Find where the given text appears and provide that cell's center as (x, y) coordinate. 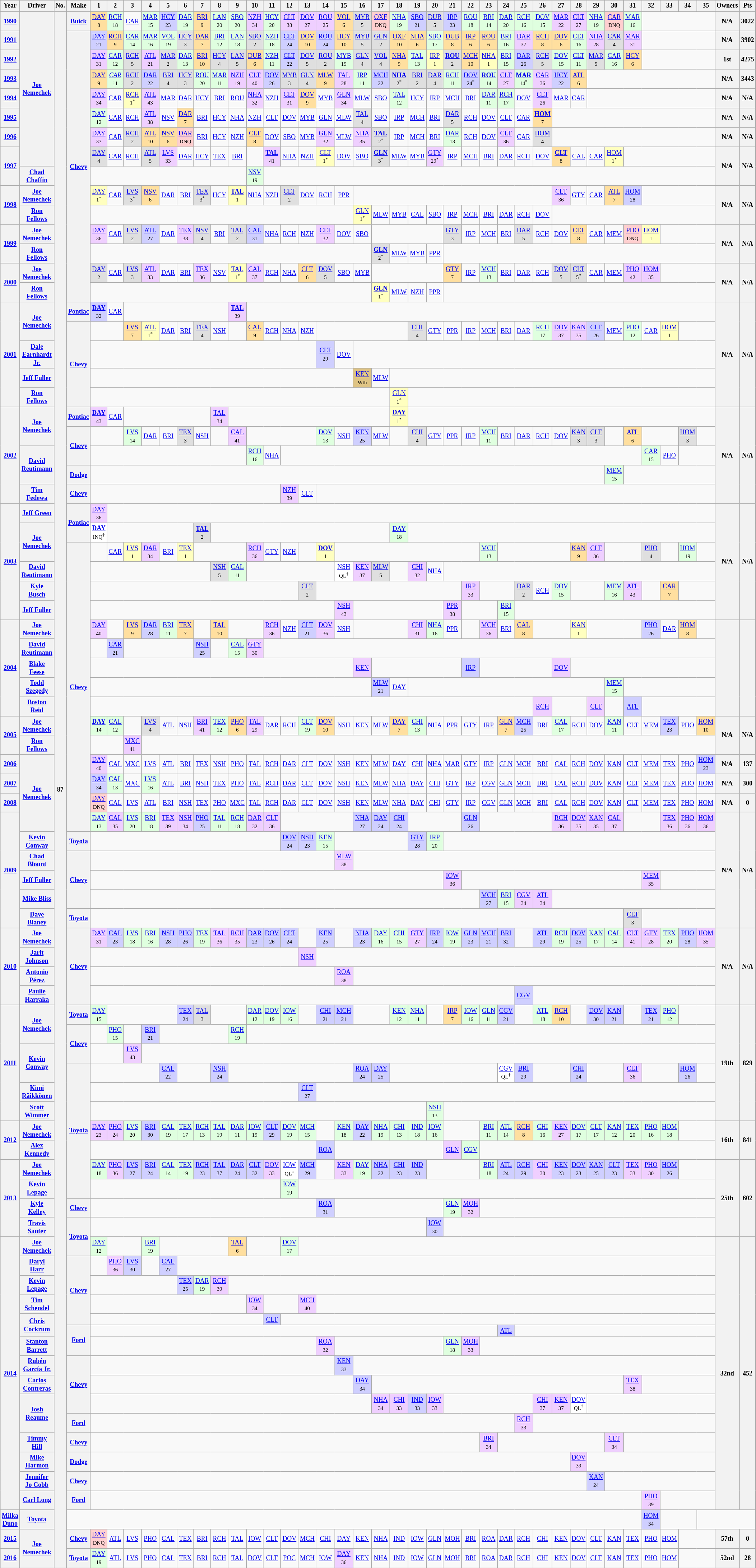
8 (219, 6)
CHI16 (543, 1131)
CLT19 (307, 726)
KAN9 (579, 552)
DAY15 (99, 1015)
DAR24 (237, 1169)
DOV39 (579, 1462)
LVS33 (168, 157)
RCH29 (524, 1169)
2010 (10, 967)
CHI32 (417, 571)
CHI15 (399, 938)
35 (706, 6)
TEX21 (651, 1015)
MOH32 (470, 1208)
DAR20 (506, 21)
NZH11 (272, 60)
BRI12 (219, 41)
BRI24 (150, 1169)
32nd (728, 1373)
DOV35 (579, 822)
RCH13 (202, 1131)
LVS2 (133, 234)
CHI23 (399, 1169)
KENWth (362, 378)
MAR31 (633, 41)
DOV24* (470, 79)
NZH19 (237, 79)
Chris Cockrum (37, 1325)
CLT31 (289, 98)
KEN23 (561, 1169)
CAL35 (115, 822)
7 (202, 6)
31 (633, 6)
TEX17 (185, 1131)
IND33 (417, 1404)
Owners (728, 6)
PHO15 (115, 1034)
ATL38 (150, 118)
MAR15 (150, 21)
ATL33 (150, 273)
MLW21 (381, 687)
CARDNQ (614, 21)
CAL27 (168, 1266)
NHA11 (417, 1015)
ROA31 (325, 1208)
33 (669, 6)
TAL6 (237, 1247)
LVS16 (150, 784)
GTY3 (453, 234)
CAL9 (255, 331)
2013 (10, 1198)
CAL13 (115, 784)
NHA16 (435, 629)
CHI37 (543, 1404)
DAY32 (99, 312)
NHA27 (362, 822)
LVS4 (150, 726)
TEX3* (202, 195)
602 (748, 1198)
1996 (10, 137)
OXF10 (399, 41)
ROA24 (362, 1073)
NSV19 (255, 176)
BRI41 (202, 726)
BRI30 (150, 1131)
CAR4 (614, 41)
BRI2 (417, 79)
CLT21 (307, 629)
DAY4 (99, 157)
SBO2 (255, 41)
LVS43 (133, 1053)
11 (272, 6)
3902 (748, 41)
CAL31 (255, 234)
HOM23 (706, 764)
RCH11 (453, 79)
MCH29 (307, 1169)
CGVQL† (506, 1073)
2005 (10, 736)
KEN12 (399, 1015)
15 (344, 6)
GTY29* (435, 157)
5 (168, 6)
21 (453, 6)
CLT6 (307, 273)
KAN25 (596, 1169)
Mike Bliss (37, 899)
841 (748, 1140)
29 (596, 6)
DAY8 (99, 21)
IOW30 (435, 1227)
CAR16 (614, 60)
17 (381, 6)
GLN2* (381, 254)
TAL4 (362, 118)
TEX7 (185, 629)
CLT41 (633, 938)
KAN11 (614, 726)
Paulie Harraka (37, 996)
LVS7 (133, 331)
14 (325, 6)
Scott Wimmer (37, 1111)
BRI29 (524, 1073)
2003 (10, 562)
PHO6 (237, 726)
DAY13 (99, 822)
MCH25 (524, 726)
DOV6 (561, 41)
Antonio Pérez (37, 976)
TAL3 (202, 1015)
HOM36 (706, 822)
1999 (10, 244)
DOV33 (272, 1169)
GLN34 (344, 98)
HCY23 (168, 21)
CAL12 (115, 726)
ATL21 (150, 60)
ATL29 (543, 938)
Milka Duno (10, 1520)
2016 (10, 1558)
18 (399, 6)
2007 (10, 784)
GLN32 (325, 137)
GLN11 (489, 1015)
SBO21 (417, 21)
NSH43 (344, 610)
1992 (10, 60)
TAL39 (237, 312)
19 (417, 6)
BRI34 (489, 1443)
RCH1* (133, 98)
TAL28 (344, 79)
6 (185, 6)
HCY4 (219, 60)
BRI9 (202, 21)
Pts (748, 6)
IRP11 (362, 79)
DUB8 (453, 41)
DOV36 (325, 629)
LAN20 (219, 21)
DUB5 (435, 21)
BRI32 (506, 938)
GLN26 (470, 822)
CAR14 (133, 41)
RCH9 (115, 41)
CLT17 (596, 1131)
LVS1 (133, 552)
CAL15 (237, 649)
KEN15 (325, 841)
CAL8 (524, 629)
CLT38 (289, 21)
CAL41 (237, 436)
Jennifer Jo Cobb (37, 1481)
MLW5 (381, 571)
KEN18 (344, 1131)
LVS14 (133, 436)
HOM34 (651, 1520)
HOM28 (633, 195)
GLN23 (470, 938)
CHI33 (399, 1404)
GTY7 (453, 273)
137 (748, 764)
2006 (10, 764)
2004 (10, 668)
CAL17 (561, 726)
TAL2* (381, 137)
30 (614, 6)
CHI30 (543, 1169)
MYB19 (344, 60)
DOV9 (307, 98)
DAY16 (381, 938)
MAR14* (524, 79)
16th (728, 1140)
DAR4 (435, 79)
HOM7 (543, 118)
NHA23 (362, 938)
KAN21 (614, 1015)
GLN3* (381, 157)
4 (150, 6)
32 (651, 6)
HOM3 (687, 436)
DOV27 (307, 21)
Driver (37, 6)
9 (237, 6)
DAY24 (381, 822)
1990 (10, 21)
DOV30 (596, 1015)
Tim Fedewa (37, 494)
IOW34 (255, 1304)
NSV4 (202, 234)
TEX12 (219, 726)
RCH39 (219, 1285)
CLT34 (614, 1443)
IRP33 (470, 591)
Dale Earnhardt Jr. (37, 354)
CAL23 (115, 938)
ATL10 (150, 137)
DAY9 (99, 79)
CAR12 (115, 60)
ATL14 (506, 1131)
GLN19 (453, 1208)
Dave Blaney (37, 918)
10 (255, 6)
TEX24 (185, 1015)
ATL34 (543, 899)
Jarit Johnson (37, 957)
1993 (10, 79)
KAN24 (596, 1481)
1995 (10, 118)
LVS30 (133, 1266)
DAY2 (99, 273)
13 (307, 6)
452 (748, 1373)
MAR22 (561, 21)
TAL11 (219, 822)
ROA38 (344, 976)
NZH18 (272, 41)
IRP24 (435, 938)
MLW9 (325, 79)
TEX25 (185, 1285)
POC (289, 1558)
NSH24 (219, 1073)
TAL37 (219, 1169)
19th (728, 1063)
DAR28 (150, 629)
IRP1 (435, 60)
Stanton Barrett (37, 1346)
12 (289, 6)
CLT22 (289, 60)
Kyle Busch (37, 591)
DAR37 (524, 41)
ATL5 (150, 157)
HCY20 (272, 21)
PHO16 (651, 1131)
KAN3 (579, 436)
IRP6 (470, 41)
1994 (10, 98)
GTY30 (255, 649)
VOL4 (381, 60)
LVS18 (133, 938)
IRP23 (453, 21)
2012 (10, 1140)
TAL19 (219, 1131)
PHO42 (633, 273)
MYB3 (289, 79)
Buick (78, 21)
ATL24 (506, 1169)
DUB6 (255, 60)
2002 (10, 455)
DAR2 (524, 591)
2011 (10, 1063)
2000 (10, 283)
CLT40 (255, 79)
BRI14 (489, 21)
1st (728, 60)
HOM19 (687, 552)
2001 (10, 354)
ROA32 (325, 1346)
NHA22 (381, 1169)
LVS9 (133, 629)
CLT16 (579, 41)
PHO30 (651, 1169)
HOM18 (669, 1131)
1997 (10, 166)
LVS3* (133, 195)
MEM16 (614, 591)
PHO39 (651, 1500)
HOM10 (706, 726)
22 (470, 6)
23 (489, 6)
NHA28 (596, 41)
LAN18 (237, 41)
RCH33 (524, 1423)
ATL7 (614, 195)
Make (78, 6)
27 (561, 6)
TEX3 (185, 436)
HOM4 (543, 137)
CAL22 (168, 1073)
IOWQL‡ (289, 1169)
TEX23 (669, 726)
GTY27 (417, 938)
2 (115, 6)
NSH34 (185, 822)
CLT11 (579, 60)
NHA9 (399, 60)
DOV37 (561, 331)
DAY21 (99, 41)
MEM35 (651, 880)
OXFDNQ (381, 21)
Blake Feese (37, 668)
PHO25 (202, 822)
ATL18 (543, 1015)
HCY6 (633, 60)
HCY10 (344, 41)
Carlos Contreras (37, 1384)
Josh Reaume (37, 1414)
NHA34 (381, 1404)
3443 (748, 79)
25 (524, 6)
26 (543, 6)
VOL19 (168, 41)
DAR34 (150, 552)
MCH11 (489, 436)
KAN17 (596, 938)
Daryl Harr (37, 1266)
TAL34 (219, 417)
BRI19 (150, 1247)
KAN1 (579, 629)
CAL11 (237, 571)
DAYINQ† (99, 533)
2015 (10, 1539)
Boston Reid (37, 706)
GLN2 (381, 41)
DOV25 (579, 938)
1998 (10, 205)
ROU (237, 98)
NSH28 (168, 938)
PHO28 (687, 938)
Carl Long (37, 1500)
RCH35 (237, 938)
KEN27 (561, 1131)
NZH34 (255, 21)
TEX1 (185, 552)
DAY43 (99, 417)
DAR26 (524, 60)
RCH23 (202, 1169)
MCH36 (489, 629)
CAR36 (543, 79)
TAL29 (255, 726)
LVS27 (133, 1169)
Kimi Räikkönen (37, 1092)
DOV23 (579, 1169)
MCH10 (470, 60)
ROU20 (202, 79)
CAR15 (651, 455)
MCH27 (489, 899)
PHO4 (651, 552)
ROU25 (325, 21)
TAL10 (219, 629)
LAN5 (237, 60)
2014 (10, 1373)
MOH33 (470, 1346)
PHO24 (115, 1131)
DOV24 (289, 841)
ROU6 (489, 41)
TAL12 (399, 98)
MAR5 (596, 60)
829 (748, 1063)
DAY7 (399, 726)
Todd Szegedy (37, 687)
57th (728, 1539)
3 (133, 6)
CHI21 (325, 1015)
NHA1 (489, 60)
SBO17 (435, 41)
TAL1 (237, 195)
NSH23 (307, 841)
Tim Schendel (37, 1304)
1 (99, 6)
TEX4 (202, 331)
2008 (10, 803)
IRP20 (435, 841)
16 (362, 6)
CGV21 (506, 1015)
DOV1 (325, 552)
CLT1* (325, 157)
NHA32 (255, 98)
MCH40 (307, 1304)
DOV13 (325, 436)
LVS3 (133, 273)
DAY14 (99, 726)
Kyle Kelley (37, 1208)
4275 (748, 60)
BRI4 (168, 79)
GLN18 (453, 1346)
NSH5 (219, 571)
GLN7 (506, 726)
CAR21 (115, 649)
KAN12 (614, 1131)
52nd (728, 1558)
DOVQL† (579, 1404)
HOM1* (614, 157)
DAR12 (255, 1015)
PPR38 (453, 610)
CAR11 (115, 79)
2009 (10, 870)
IOW33 (435, 1404)
Mike Harmon (37, 1462)
MCH15 (307, 1131)
Chad Chaffin (37, 176)
MLW38 (344, 860)
300 (748, 784)
TAL36 (219, 938)
TEX33 (633, 1169)
PHODNQ (633, 234)
NSHQL† (344, 571)
DAR32 (255, 822)
CAR7 (669, 591)
34 (687, 6)
TAL41 (272, 157)
20 (435, 6)
CGV34 (524, 899)
RCH10 (561, 1015)
ATL1* (150, 331)
ATL27 (150, 234)
Timmy Hill (37, 1443)
Alex Kennedy (37, 1150)
Jeff Green (37, 513)
ROU14 (489, 79)
CLT23 (614, 1169)
MAR2 (168, 60)
IND23 (417, 1169)
NHA2* (399, 79)
BRI21 (150, 1034)
1991 (10, 41)
IOW36 (453, 880)
ROU18 (470, 21)
HOM8 (687, 629)
CHI31 (417, 629)
TAL1* (237, 273)
3022 (748, 21)
DAY22 (362, 1131)
87 (60, 789)
CLT5* (579, 273)
DAY23 (99, 1131)
DAR23 (255, 938)
ROU24 (325, 41)
CAL19 (168, 1131)
VOL6 (344, 21)
DARDNQ (185, 137)
IRP7 (453, 1015)
Rubén García Jr. (37, 1365)
SBO20 (237, 21)
NHA6 (417, 41)
IND18 (417, 1131)
Travis Sauter (37, 1227)
NHA35 (362, 137)
No. (60, 6)
Chad Blount (37, 860)
MXC41 (133, 745)
MAR11 (219, 79)
DAY37 (99, 137)
BRI10 (202, 60)
NSH25 (202, 649)
HCY22 (561, 79)
Year (10, 6)
24 (506, 6)
NZH39 (289, 494)
25th (728, 1198)
TEX39 (168, 822)
DAY25 (381, 1073)
DAR22 (150, 79)
NSH13 (435, 1111)
MCH22 (381, 79)
TAL13 (417, 60)
